Identify which cell holds the provided text, then report its (x, y) central coordinate. 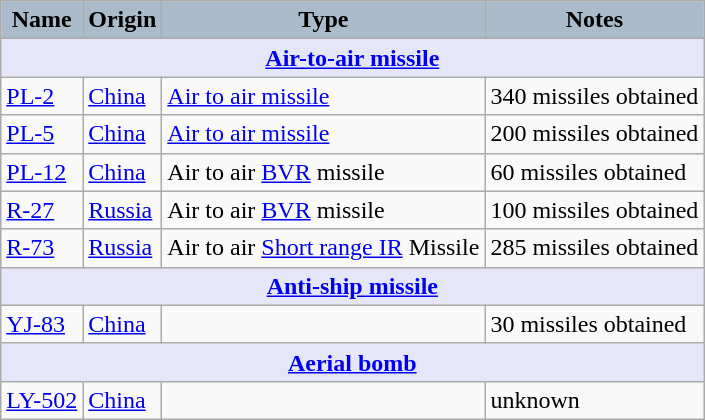
30 missiles obtained (594, 324)
340 missiles obtained (594, 96)
Air to air Short range IR Missile (324, 248)
R-73 (42, 248)
PL-5 (42, 134)
100 missiles obtained (594, 210)
R-27 (42, 210)
Type (324, 20)
Name (42, 20)
Air-to-air missile (352, 58)
Anti-ship missile (352, 286)
285 missiles obtained (594, 248)
60 missiles obtained (594, 172)
PL-2 (42, 96)
Notes (594, 20)
PL-12 (42, 172)
unknown (594, 400)
LY-502 (42, 400)
200 missiles obtained (594, 134)
YJ-83 (42, 324)
Aerial bomb (352, 362)
Origin (122, 20)
